For the text-containing cell, return its midpoint in (x, y) coordinate format. 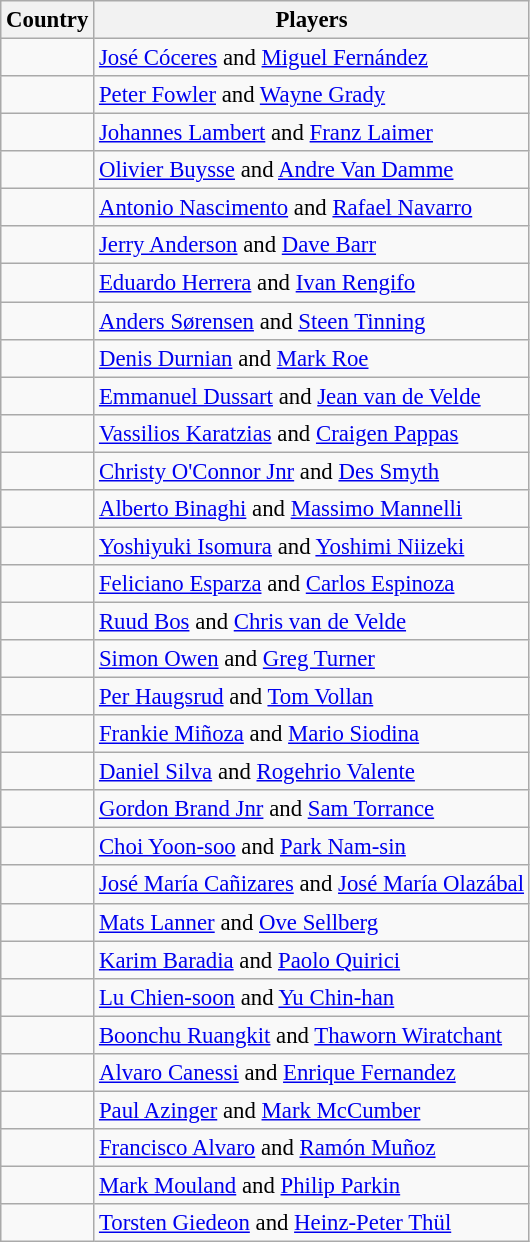
Paul Azinger and Mark McCumber (312, 1110)
Francisco Alvaro and Ramón Muñoz (312, 1148)
Eduardo Herrera and Ivan Rengifo (312, 283)
Lu Chien-soon and Yu Chin-han (312, 997)
José Cóceres and Miguel Fernández (312, 58)
Christy O'Connor Jnr and Des Smyth (312, 471)
Feliciano Esparza and Carlos Espinoza (312, 584)
Per Haugsrud and Tom Vollan (312, 697)
Mark Mouland and Philip Parkin (312, 1185)
Alberto Binaghi and Massimo Mannelli (312, 509)
Alvaro Canessi and Enrique Fernandez (312, 1073)
Olivier Buysse and Andre Van Damme (312, 170)
Yoshiyuki Isomura and Yoshimi Niizeki (312, 546)
Choi Yoon-soo and Park Nam-sin (312, 847)
Torsten Giedeon and Heinz-Peter Thül (312, 1223)
Boonchu Ruangkit and Thaworn Wiratchant (312, 1035)
Gordon Brand Jnr and Sam Torrance (312, 809)
Mats Lanner and Ove Sellberg (312, 922)
Emmanuel Dussart and Jean van de Velde (312, 396)
Ruud Bos and Chris van de Velde (312, 621)
Players (312, 20)
José María Cañizares and José María Olazábal (312, 885)
Jerry Anderson and Dave Barr (312, 245)
Daniel Silva and Rogehrio Valente (312, 772)
Antonio Nascimento and Rafael Navarro (312, 208)
Simon Owen and Greg Turner (312, 659)
Johannes Lambert and Franz Laimer (312, 133)
Denis Durnian and Mark Roe (312, 358)
Anders Sørensen and Steen Tinning (312, 321)
Frankie Miñoza and Mario Siodina (312, 734)
Country (48, 20)
Vassilios Karatzias and Craigen Pappas (312, 433)
Karim Baradia and Paolo Quirici (312, 960)
Peter Fowler and Wayne Grady (312, 95)
